Pinpoint the cell where the given text exists, returning its [X, Y] midpoint coordinate. 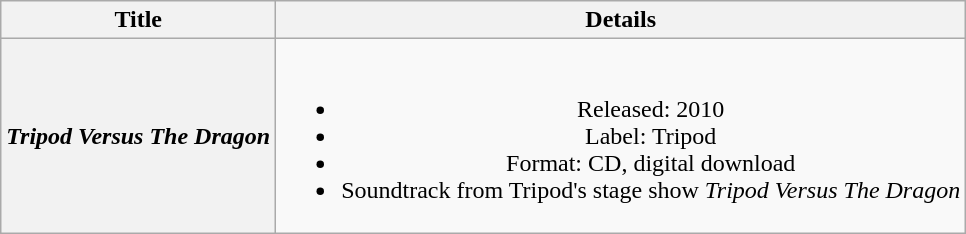
Details [621, 20]
Tripod Versus The Dragon [138, 136]
Released: 2010Label: TripodFormat: CD, digital downloadSoundtrack from Tripod's stage show Tripod Versus The Dragon [621, 136]
Title [138, 20]
